Pinpoint the cell where the given text exists, returning its [x, y] midpoint coordinate. 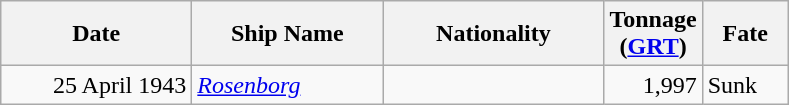
Nationality [494, 34]
Rosenborg [288, 85]
Ship Name [288, 34]
25 April 1943 [96, 85]
Fate [745, 34]
Tonnage(GRT) [653, 34]
Sunk [745, 85]
1,997 [653, 85]
Date [96, 34]
